Detect which cell encompasses the target text, then output its [X, Y] center coordinate. 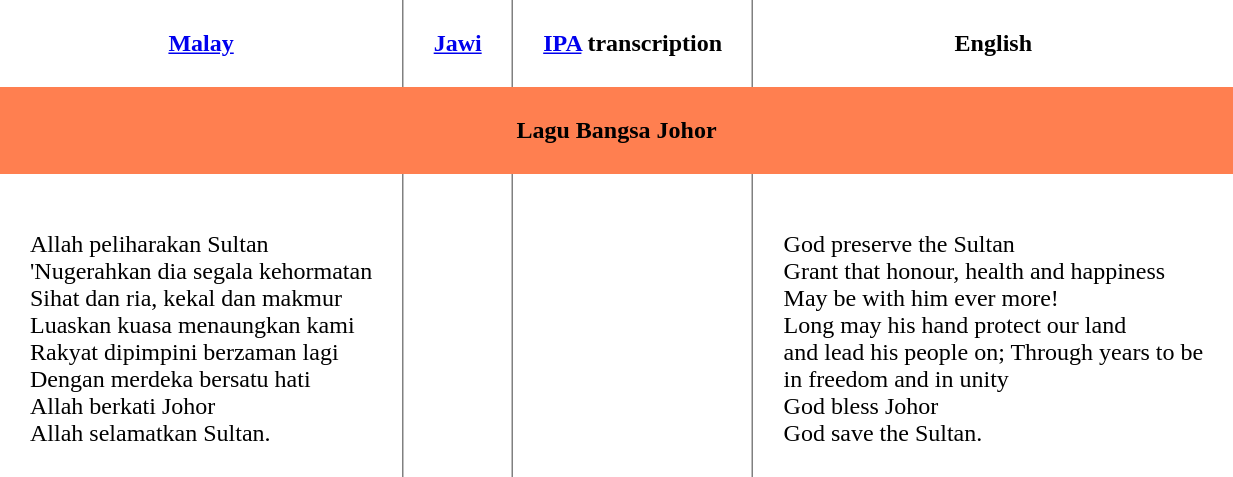
IPA transcription [632, 44]
Lagu Bangsa Johor [616, 130]
Jawi [458, 44]
Malay [202, 44]
English [993, 44]
